Find where the given text appears and provide that cell's center as [X, Y] coordinate. 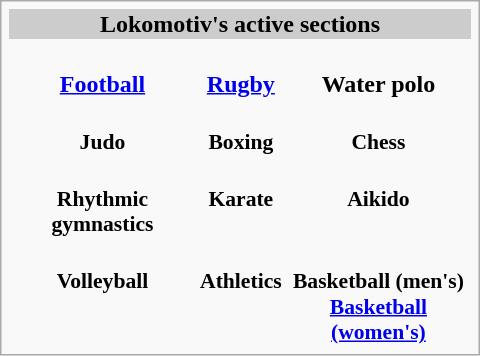
Judo [102, 129]
Rugby [242, 70]
Aikido [378, 199]
Football [102, 70]
Water polo [378, 70]
Lokomotiv's active sections [240, 24]
Chess [378, 129]
Karate [242, 199]
Rhythmic gymnastics [102, 199]
Boxing [242, 129]
Basketball (men's)Basketball (women's) [378, 294]
Athletics [242, 294]
Volleyball [102, 294]
